For the text-containing cell, return its midpoint in (X, Y) coordinate format. 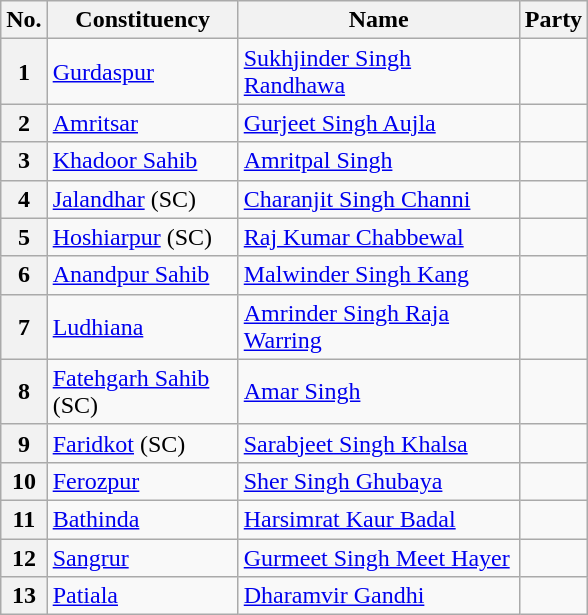
12 (24, 557)
9 (24, 443)
Jalandhar (SC) (142, 199)
Anandpur Sahib (142, 275)
Party (553, 20)
No. (24, 20)
2 (24, 123)
Fatehgarh Sahib (SC) (142, 392)
Amar Singh (378, 392)
Patiala (142, 596)
Amritsar (142, 123)
Sher Singh Ghubaya (378, 481)
Gurjeet Singh Aujla (378, 123)
7 (24, 326)
Bathinda (142, 519)
8 (24, 392)
5 (24, 237)
Amrinder Singh Raja Warring (378, 326)
Gurmeet Singh Meet Hayer (378, 557)
Faridkot (SC) (142, 443)
Name (378, 20)
1 (24, 72)
Amritpal Singh (378, 161)
Raj Kumar Chabbewal (378, 237)
Sukhjinder Singh Randhawa (378, 72)
Charanjit Singh Channi (378, 199)
Ludhiana (142, 326)
Malwinder Singh Kang (378, 275)
Sangrur (142, 557)
6 (24, 275)
Harsimrat Kaur Badal (378, 519)
Gurdaspur (142, 72)
11 (24, 519)
Sarabjeet Singh Khalsa (378, 443)
Constituency (142, 20)
Khadoor Sahib (142, 161)
10 (24, 481)
3 (24, 161)
Ferozpur (142, 481)
13 (24, 596)
Dharamvir Gandhi (378, 596)
Hoshiarpur (SC) (142, 237)
4 (24, 199)
